Return [X, Y] of the center of cell containing provided text 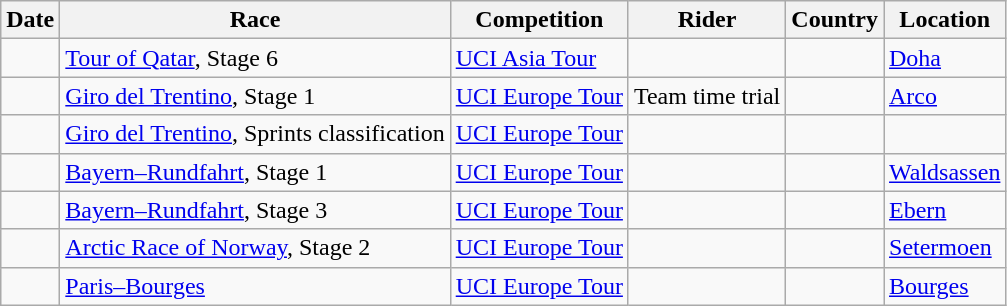
Competition [539, 20]
Ebern [945, 210]
Date [30, 20]
Doha [945, 58]
Paris–Bourges [255, 286]
Setermoen [945, 248]
UCI Asia Tour [539, 58]
Arctic Race of Norway, Stage 2 [255, 248]
Team time trial [706, 96]
Bayern–Rundfahrt, Stage 3 [255, 210]
Race [255, 20]
Location [945, 20]
Rider [706, 20]
Bayern–Rundfahrt, Stage 1 [255, 172]
Arco [945, 96]
Bourges [945, 286]
Giro del Trentino, Stage 1 [255, 96]
Giro del Trentino, Sprints classification [255, 134]
Waldsassen [945, 172]
Country [835, 20]
Tour of Qatar, Stage 6 [255, 58]
